Find where the given text appears and provide that cell's center as [x, y] coordinate. 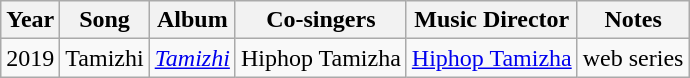
Album [192, 20]
Song [104, 20]
Notes [633, 20]
Music Director [492, 20]
Co-singers [320, 20]
Year [30, 20]
2019 [30, 58]
web series [633, 58]
